Find where the given text appears and provide that cell's center as [x, y] coordinate. 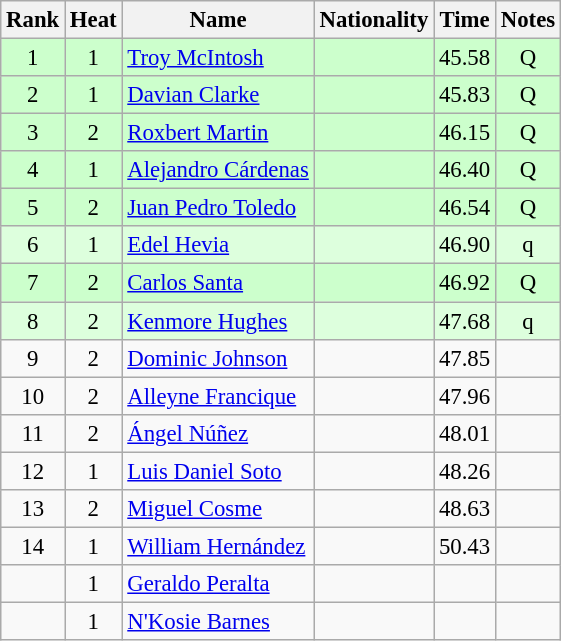
Miguel Cosme [218, 509]
Luis Daniel Soto [218, 471]
Geraldo Peralta [218, 584]
47.96 [465, 396]
45.83 [465, 95]
48.01 [465, 433]
N'Kosie Barnes [218, 621]
46.92 [465, 283]
Alleyne Francique [218, 396]
46.15 [465, 133]
Troy McIntosh [218, 58]
8 [33, 321]
3 [33, 133]
45.58 [465, 58]
48.26 [465, 471]
Davian Clarke [218, 95]
5 [33, 208]
9 [33, 358]
47.85 [465, 358]
Kenmore Hughes [218, 321]
Name [218, 20]
14 [33, 546]
Roxbert Martin [218, 133]
Alejandro Cárdenas [218, 170]
11 [33, 433]
46.90 [465, 245]
48.63 [465, 509]
Time [465, 20]
Nationality [374, 20]
50.43 [465, 546]
7 [33, 283]
10 [33, 396]
Notes [528, 20]
Rank [33, 20]
Dominic Johnson [218, 358]
6 [33, 245]
Carlos Santa [218, 283]
12 [33, 471]
Juan Pedro Toledo [218, 208]
Heat [94, 20]
46.40 [465, 170]
Edel Hevia [218, 245]
William Hernández [218, 546]
4 [33, 170]
13 [33, 509]
47.68 [465, 321]
46.54 [465, 208]
Ángel Núñez [218, 433]
